Determine the [X, Y] coordinate at the center of the cell enclosing the given text.  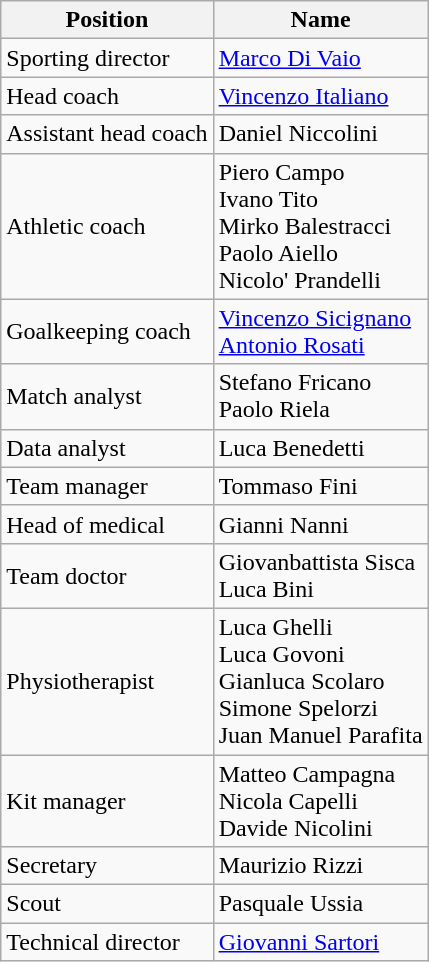
Physiotherapist [107, 681]
Sporting director [107, 58]
Assistant head coach [107, 134]
Giovanbattista Sisca Luca Bini [320, 576]
Data analyst [107, 448]
Gianni Nanni [320, 524]
Luca Benedetti [320, 448]
Secretary [107, 866]
Position [107, 20]
Kit manager [107, 800]
Head of medical [107, 524]
Head coach [107, 96]
Scout [107, 904]
Stefano Fricano Paolo Riela [320, 396]
Name [320, 20]
Team doctor [107, 576]
Matteo Campagna Nicola Capelli Davide Nicolini [320, 800]
Vincenzo Italiano [320, 96]
Maurizio Rizzi [320, 866]
Daniel Niccolini [320, 134]
Piero Campo Ivano Tito Mirko Balestracci Paolo Aiello Nicolo' Prandelli [320, 226]
Match analyst [107, 396]
Technical director [107, 942]
Athletic coach [107, 226]
Marco Di Vaio [320, 58]
Luca Ghelli Luca Govoni Gianluca Scolaro Simone Spelorzi Juan Manuel Parafita [320, 681]
Giovanni Sartori [320, 942]
Goalkeeping coach [107, 332]
Pasquale Ussia [320, 904]
Team manager [107, 486]
Vincenzo Sicignano Antonio Rosati [320, 332]
Tommaso Fini [320, 486]
